Provide the [X, Y] coordinate of the cell's center where the given text is located.  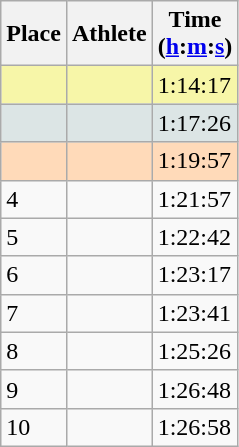
1:19:57 [195, 161]
1:14:17 [195, 85]
1:23:41 [195, 313]
1:21:57 [195, 199]
Place [34, 34]
8 [34, 351]
1:23:17 [195, 275]
1:17:26 [195, 123]
6 [34, 275]
1:22:42 [195, 237]
Athlete [109, 34]
7 [34, 313]
4 [34, 199]
1:26:48 [195, 389]
10 [34, 427]
Time(h:m:s) [195, 34]
1:26:58 [195, 427]
5 [34, 237]
1:25:26 [195, 351]
9 [34, 389]
